Provide the (x, y) coordinate of the cell's center where the given text is located.  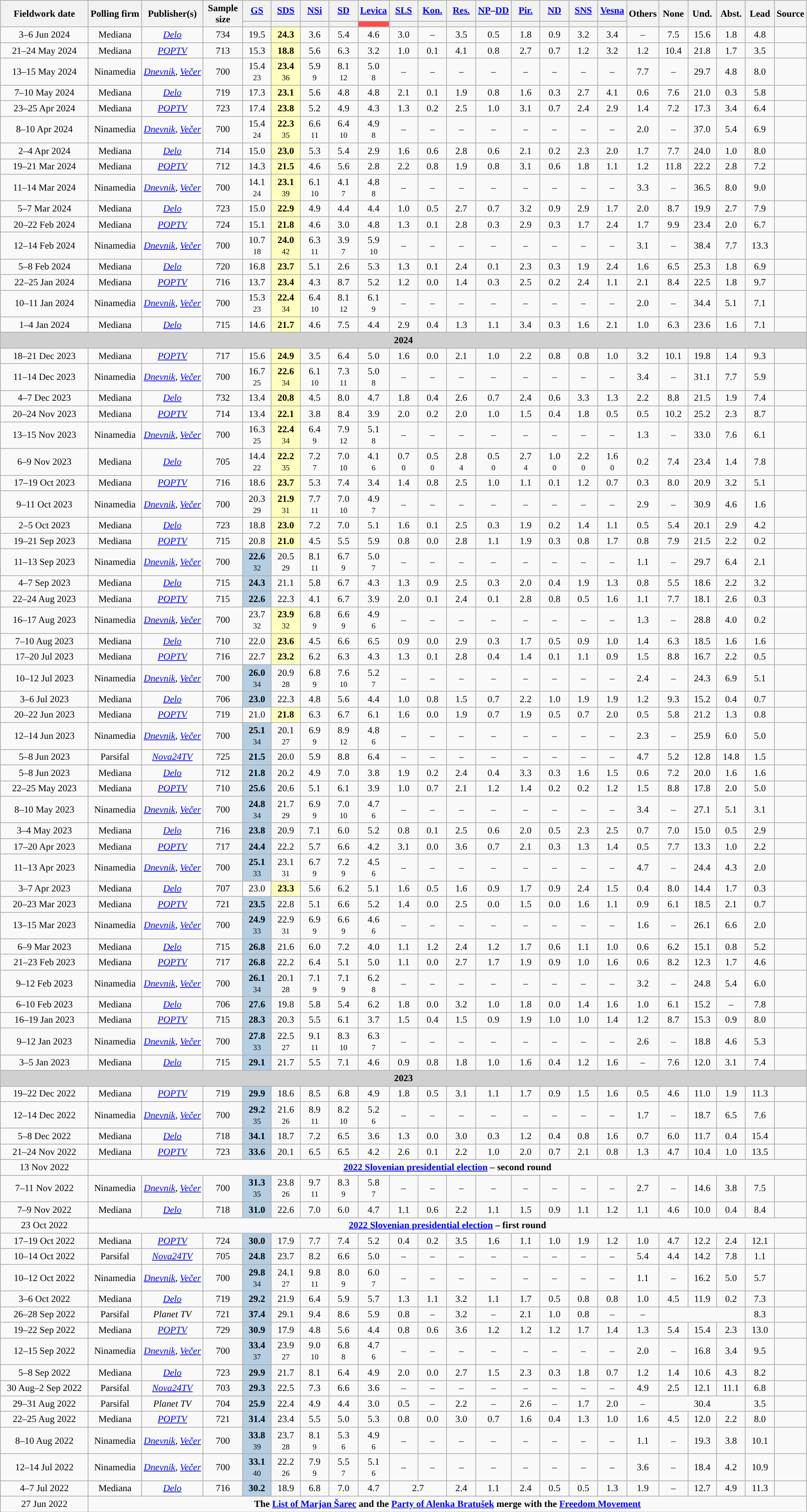
11.8 (673, 167)
16.2 (702, 1278)
2.74 (526, 461)
19–21 Mar 2024 (45, 167)
22.632 (257, 562)
28.8 (702, 620)
9–12 Feb 2023 (45, 983)
27.1 (702, 809)
703 (223, 1388)
SD (343, 10)
3.97 (343, 245)
27.833 (257, 1041)
11.9 (702, 1299)
725 (223, 757)
4.56 (373, 867)
4–7 Jul 2022 (45, 1488)
6–10 Feb 2023 (45, 1005)
2.20 (583, 461)
21.626 (286, 1115)
2023 (404, 1078)
Abst. (731, 13)
29–31 Aug 2022 (45, 1403)
19–22 Sep 2022 (45, 1330)
Others (643, 13)
23.732 (257, 620)
13.5 (760, 1152)
13–15 Mar 2023 (45, 925)
33.6 (257, 1152)
8.1 (315, 1372)
3–6 Jun 2024 (45, 35)
8.911 (315, 1115)
3–5 Jan 2023 (45, 1063)
2024 (404, 340)
22–25 Aug 2022 (45, 1419)
14.8 (731, 757)
9.4 (315, 1314)
7.311 (343, 377)
5.07 (373, 562)
22.0 (257, 641)
10.6 (702, 1372)
29.3 (257, 1388)
26.034 (257, 678)
8.6 (343, 1314)
30.4 (702, 1403)
18.4 (702, 1467)
9.5 (760, 1351)
10–12 Oct 2022 (45, 1278)
18.1 (702, 599)
21–24 May 2024 (45, 51)
9.811 (315, 1278)
6.07 (373, 1278)
4.98 (373, 129)
22–25 May 2023 (45, 788)
5.27 (373, 678)
732 (223, 398)
7.912 (343, 435)
17–19 Oct 2022 (45, 1241)
1.60 (612, 461)
9.711 (315, 1188)
GS (257, 10)
The List of Marjan Šarec and the Party of Alenka Bratušek merge with the Freedom Movement (447, 1504)
20.3 (286, 1020)
20–23 Mar 2023 (45, 904)
12–14 Feb 2024 (45, 245)
13 Nov 2022 (45, 1167)
23.728 (286, 1441)
2–4 Apr 2024 (45, 151)
Vesna (612, 10)
9.010 (315, 1351)
6.611 (315, 129)
10–14 Oct 2022 (45, 1256)
19–22 Dec 2022 (45, 1094)
17–20 Jul 2023 (45, 657)
24.933 (257, 925)
10.0 (702, 1210)
13.0 (760, 1330)
23.3 (286, 889)
4–7 Sep 2023 (45, 583)
21.2 (702, 715)
9–12 Jan 2023 (45, 1041)
19–21 Sep 2023 (45, 541)
8.310 (343, 1041)
Pir. (526, 10)
25.3 (702, 267)
6.28 (373, 983)
17–19 Oct 2023 (45, 483)
30.0 (257, 1241)
7.29 (343, 867)
6.49 (315, 435)
22.527 (286, 1041)
26.1 (702, 925)
Kon. (433, 10)
12.8 (702, 757)
23 Oct 2022 (45, 1225)
23–25 Apr 2024 (45, 109)
5.16 (373, 1467)
26.134 (257, 983)
15.423 (257, 71)
24.0 (702, 151)
25.6 (257, 788)
11–13 Sep 2023 (45, 562)
20.329 (257, 504)
16.725 (257, 377)
16.325 (257, 435)
ND (555, 10)
5.910 (373, 245)
19.5 (257, 35)
6.88 (343, 1351)
23.5 (257, 904)
38.4 (702, 245)
22.226 (286, 1467)
NP–DD (493, 10)
36.5 (702, 187)
5.99 (315, 71)
33.140 (257, 1467)
Und. (702, 13)
33.437 (257, 1351)
9.7 (760, 282)
20–22 Jun 2023 (45, 715)
17.4 (257, 109)
22.634 (286, 377)
12–14 Jul 2022 (45, 1467)
34.4 (702, 303)
29.2 (257, 1299)
19.3 (702, 1441)
6–9 Nov 2023 (45, 461)
14.422 (257, 461)
3–4 May 2023 (45, 831)
Sample size (223, 13)
33.0 (702, 435)
24.127 (286, 1278)
Lead (760, 13)
21–24 Nov 2022 (45, 1152)
22.4 (286, 1403)
5.26 (373, 1115)
23.927 (286, 1351)
12.7 (702, 1488)
7.27 (315, 461)
6.37 (373, 1041)
5.18 (373, 435)
27 Jun 2022 (45, 1504)
8–10 Apr 2024 (45, 129)
11.0 (702, 1094)
10.2 (673, 414)
25.134 (257, 736)
5.36 (343, 1441)
21.1 (286, 583)
33.839 (257, 1441)
SDS (286, 10)
3.7 (373, 1020)
23.1 (286, 93)
24.042 (286, 245)
720 (223, 267)
37.4 (257, 1314)
20.529 (286, 562)
14.3 (257, 167)
8–10 Aug 2022 (45, 1441)
4.16 (373, 461)
34.1 (257, 1136)
5–8 Sep 2022 (45, 1372)
7.99 (315, 1467)
29.834 (257, 1278)
None (673, 13)
14.4 (702, 889)
14.124 (257, 187)
2022 Slovenian presidential election – first round (447, 1225)
30.2 (257, 1488)
5.87 (373, 1188)
3–6 Jul 2023 (45, 699)
17–20 Apr 2023 (45, 846)
707 (223, 889)
4.97 (373, 504)
28.3 (257, 1020)
5–7 Mar 2024 (45, 209)
7–9 Nov 2022 (45, 1210)
8–10 May 2023 (45, 809)
12–15 Sep 2022 (45, 1351)
10.718 (257, 245)
23.826 (286, 1188)
4–7 Dec 2023 (45, 398)
1.00 (555, 461)
9.111 (315, 1041)
22.1 (286, 414)
5–8 Feb 2024 (45, 267)
729 (223, 1330)
25.133 (257, 867)
11–14 Dec 2023 (45, 377)
13.7 (257, 282)
3–6 Oct 2022 (45, 1299)
22–25 Jan 2024 (45, 282)
6–9 Mar 2023 (45, 947)
14.2 (702, 1256)
8.210 (343, 1115)
25.2 (702, 414)
20.6 (286, 788)
8.39 (343, 1188)
19.9 (702, 209)
29.235 (257, 1115)
0.70 (404, 461)
24.9 (286, 356)
12–14 Jun 2023 (45, 736)
Res. (461, 10)
SLS (404, 10)
20–24 Nov 2023 (45, 414)
8.3 (760, 1314)
4.88 (373, 187)
22.931 (286, 925)
7–10 May 2024 (45, 93)
2022 Slovenian presidential election – second round (447, 1167)
4.66 (373, 925)
1–4 Jan 2024 (45, 325)
22.335 (286, 129)
9–11 Oct 2023 (45, 504)
21.9 (286, 1299)
Levica (373, 10)
15.323 (257, 303)
10–11 Jan 2024 (45, 303)
22.8 (286, 904)
2–5 Oct 2023 (45, 525)
27.6 (257, 1005)
7.711 (315, 504)
8.912 (343, 736)
11.7 (702, 1136)
NSi (315, 10)
15.424 (257, 129)
20.2 (286, 773)
20–22 Feb 2024 (45, 224)
11–14 Mar 2024 (45, 187)
10–12 Jul 2023 (45, 678)
7–10 Aug 2023 (45, 641)
22–24 Aug 2023 (45, 599)
20.928 (286, 678)
5.57 (343, 1467)
13–15 Nov 2023 (45, 435)
11.1 (731, 1388)
713 (223, 51)
31.4 (257, 1419)
8.111 (315, 562)
6.311 (315, 245)
21.6 (286, 947)
12.2 (702, 1241)
18.9 (286, 1488)
23.2 (286, 657)
12–14 Dec 2022 (45, 1115)
24.834 (257, 809)
7–11 Nov 2022 (45, 1188)
37.0 (702, 129)
16–17 Aug 2023 (45, 620)
23.932 (286, 620)
23.436 (286, 71)
16.7 (702, 657)
6.19 (373, 303)
31.1 (702, 377)
7.610 (343, 678)
17.8 (702, 788)
3–7 Apr 2023 (45, 889)
8.19 (315, 1441)
20.127 (286, 736)
20.128 (286, 983)
16–19 Jan 2023 (45, 1020)
22.235 (286, 461)
12.3 (702, 962)
Publisher(s) (173, 13)
4.86 (373, 736)
31.0 (257, 1210)
26–28 Sep 2022 (45, 1314)
4.17 (343, 187)
11–13 Apr 2023 (45, 867)
10.9 (760, 1467)
22.9 (286, 209)
734 (223, 35)
21.931 (286, 504)
8.09 (343, 1278)
23.131 (286, 867)
18–21 Dec 2023 (45, 356)
Source (791, 13)
SNS (583, 10)
22.7 (257, 657)
30 Aug–2 Sep 2022 (45, 1388)
13–15 May 2024 (45, 71)
31.335 (257, 1188)
2.84 (461, 461)
9.0 (760, 187)
5–8 Dec 2022 (45, 1136)
21.729 (286, 809)
23.139 (286, 187)
Polling firm (115, 13)
21–23 Feb 2023 (45, 962)
Fieldwork date (45, 13)
9.9 (673, 224)
8.5 (315, 1094)
704 (223, 1403)
